Return [X, Y] of the center of cell containing provided text 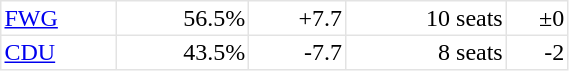
-7.7 [298, 52]
43.5% [182, 52]
±0 [537, 18]
+7.7 [298, 18]
56.5% [182, 18]
10 seats [426, 18]
CDU [59, 52]
8 seats [426, 52]
-2 [537, 52]
FWG [59, 18]
